Scan for the cell matching the given text and deliver its [x, y] coordinate at center. 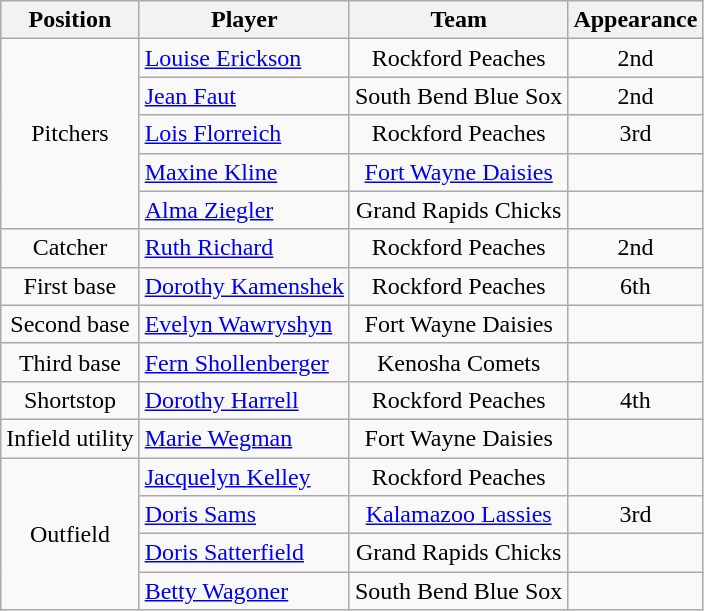
Outfield [70, 534]
Evelyn Wawryshyn [244, 324]
Shortstop [70, 400]
Kenosha Comets [458, 362]
Kalamazoo Lassies [458, 515]
Maxine Kline [244, 172]
Alma Ziegler [244, 210]
Louise Erickson [244, 58]
Team [458, 20]
Position [70, 20]
Second base [70, 324]
Appearance [636, 20]
Dorothy Kamenshek [244, 286]
6th [636, 286]
Doris Satterfield [244, 553]
Betty Wagoner [244, 591]
First base [70, 286]
Lois Florreich [244, 134]
Jean Faut [244, 96]
Jacquelyn Kelley [244, 477]
Fern Shollenberger [244, 362]
Pitchers [70, 134]
Infield utility [70, 438]
Dorothy Harrell [244, 400]
4th [636, 400]
Marie Wegman [244, 438]
Third base [70, 362]
Doris Sams [244, 515]
Player [244, 20]
Ruth Richard [244, 248]
Catcher [70, 248]
